Identify which cell holds the provided text, then report its (X, Y) central coordinate. 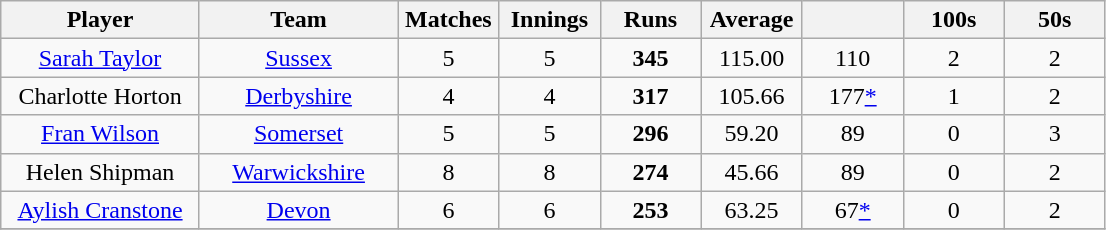
Derbyshire (298, 96)
Devon (298, 210)
3 (1054, 134)
345 (650, 58)
115.00 (752, 58)
Team (298, 20)
Charlotte Horton (100, 96)
253 (650, 210)
110 (852, 58)
67* (852, 210)
317 (650, 96)
63.25 (752, 210)
Sarah Taylor (100, 58)
50s (1054, 20)
Helen Shipman (100, 172)
Innings (550, 20)
Warwickshire (298, 172)
Fran Wilson (100, 134)
Average (752, 20)
296 (650, 134)
Player (100, 20)
105.66 (752, 96)
59.20 (752, 134)
1 (954, 96)
177* (852, 96)
Runs (650, 20)
45.66 (752, 172)
Aylish Cranstone (100, 210)
Matches (448, 20)
274 (650, 172)
Sussex (298, 58)
Somerset (298, 134)
100s (954, 20)
